Pinpoint the cell where the given text exists, returning its [x, y] midpoint coordinate. 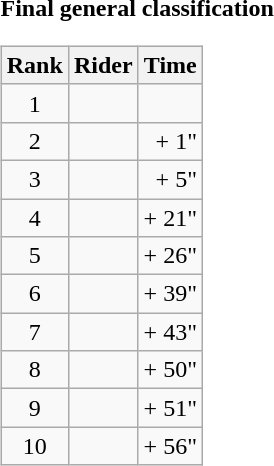
10 [34, 446]
+ 1" [170, 141]
Rider [103, 65]
5 [34, 256]
+ 43" [170, 332]
+ 21" [170, 217]
4 [34, 217]
+ 26" [170, 256]
3 [34, 179]
+ 50" [170, 370]
8 [34, 370]
6 [34, 294]
7 [34, 332]
Rank [34, 65]
+ 51" [170, 408]
+ 56" [170, 446]
Time [170, 65]
9 [34, 408]
1 [34, 103]
+ 5" [170, 179]
+ 39" [170, 294]
2 [34, 141]
